Detect which cell encompasses the target text, then output its (X, Y) center coordinate. 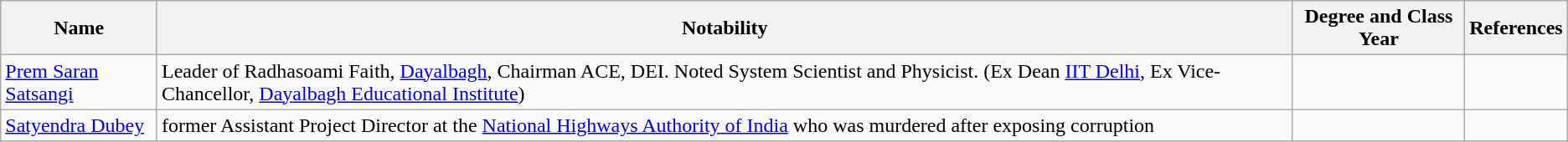
Notability (725, 28)
References (1516, 28)
Name (79, 28)
former Assistant Project Director at the National Highways Authority of India who was murdered after exposing corruption (725, 125)
Satyendra Dubey (79, 125)
Degree and Class Year (1379, 28)
Prem Saran Satsangi (79, 82)
